For the text-containing cell, return its midpoint in (X, Y) coordinate format. 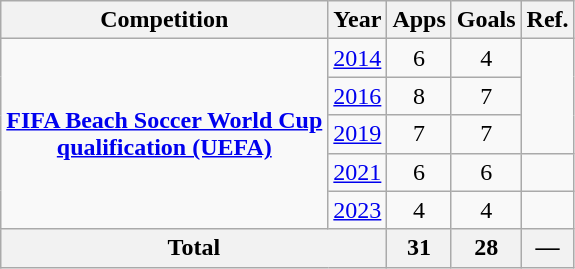
Total (194, 248)
Competition (164, 20)
2021 (358, 172)
Year (358, 20)
28 (486, 248)
2016 (358, 96)
2023 (358, 210)
2019 (358, 134)
Ref. (548, 20)
31 (419, 248)
Apps (419, 20)
8 (419, 96)
— (548, 248)
FIFA Beach Soccer World Cupqualification (UEFA) (164, 134)
Goals (486, 20)
2014 (358, 58)
